Search for the cell housing the specified text and yield its (x, y) center coordinate. 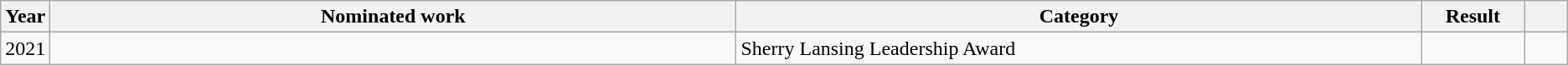
Year (25, 17)
Result (1473, 17)
Nominated work (394, 17)
Category (1079, 17)
2021 (25, 48)
Sherry Lansing Leadership Award (1079, 48)
